Find where the given text appears and provide that cell's center as (x, y) coordinate. 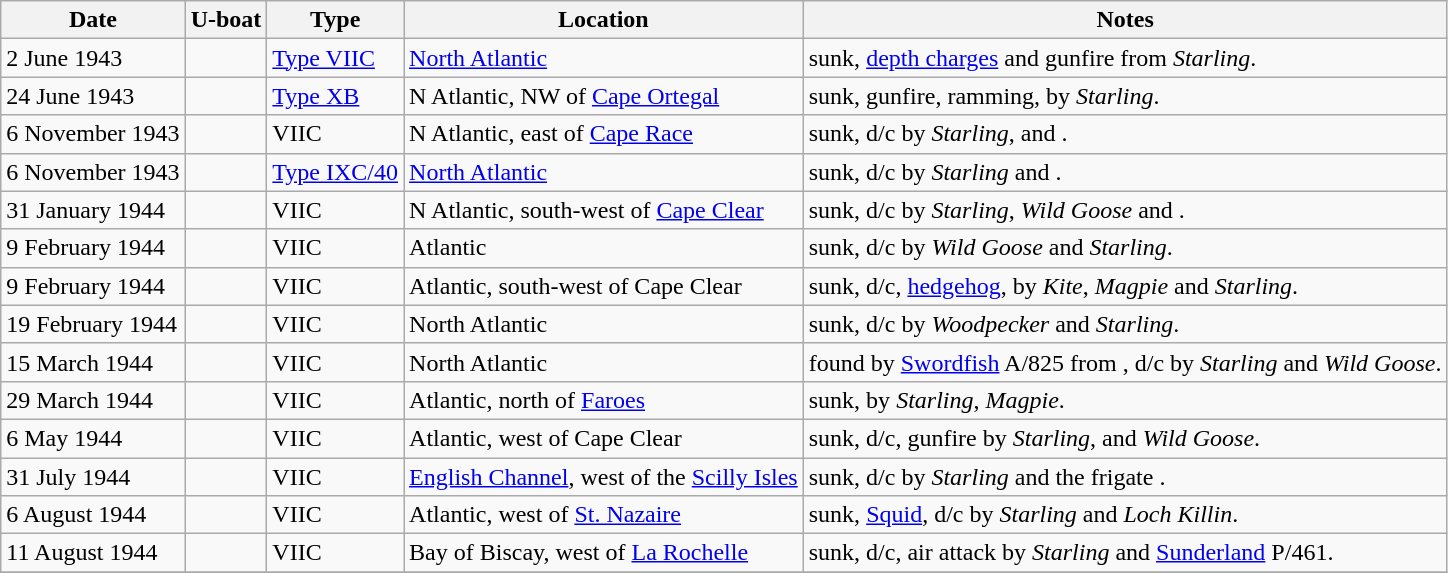
Location (604, 20)
24 June 1943 (93, 96)
Type VIIC (336, 58)
6 August 1944 (93, 515)
sunk, d/c, hedgehog, by Kite, Magpie and Starling. (1125, 286)
Atlantic, west of Cape Clear (604, 438)
English Channel, west of the Scilly Isles (604, 477)
15 March 1944 (93, 362)
Type XB (336, 96)
sunk, d/c, gunfire by Starling, and Wild Goose. (1125, 438)
11 August 1944 (93, 553)
2 June 1943 (93, 58)
U-boat (226, 20)
found by Swordfish A/825 from , d/c by Starling and Wild Goose. (1125, 362)
Bay of Biscay, west of La Rochelle (604, 553)
N Atlantic, south-west of Cape Clear (604, 210)
sunk, d/c by Starling, and . (1125, 134)
sunk, d/c by Woodpecker and Starling. (1125, 324)
sunk, d/c by Starling, Wild Goose and . (1125, 210)
29 March 1944 (93, 400)
Atlantic, north of Faroes (604, 400)
sunk, gunfire, ramming, by Starling. (1125, 96)
31 July 1944 (93, 477)
sunk, depth charges and gunfire from Starling. (1125, 58)
Atlantic, west of St. Nazaire (604, 515)
sunk, d/c by Wild Goose and Starling. (1125, 248)
Type IXC/40 (336, 172)
sunk, d/c by Starling and the frigate . (1125, 477)
Notes (1125, 20)
N Atlantic, east of Cape Race (604, 134)
sunk, d/c, air attack by Starling and Sunderland P/461. (1125, 553)
Date (93, 20)
6 May 1944 (93, 438)
31 January 1944 (93, 210)
sunk, by Starling, Magpie. (1125, 400)
sunk, d/c by Starling and . (1125, 172)
19 February 1944 (93, 324)
sunk, Squid, d/c by Starling and Loch Killin. (1125, 515)
N Atlantic, NW of Cape Ortegal (604, 96)
Atlantic (604, 248)
Type (336, 20)
Atlantic, south-west of Cape Clear (604, 286)
